Return the (x, y) coordinate for the center point of the cell that contains the specified text.  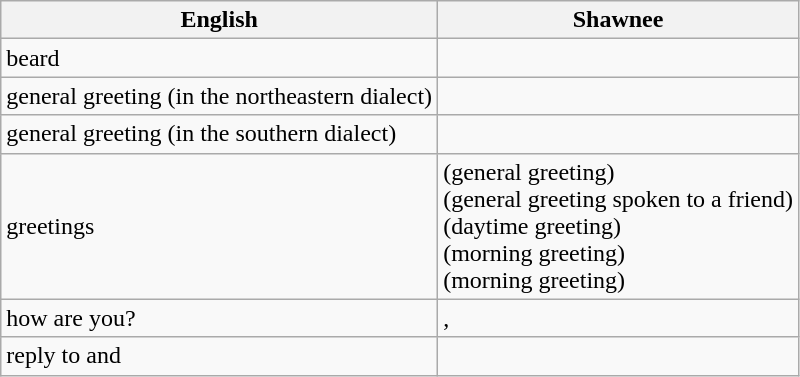
Shawnee (618, 20)
greetings (220, 226)
(general greeting) (general greeting spoken to a friend) (daytime greeting) (morning greeting) (morning greeting) (618, 226)
reply to and (220, 356)
general greeting (in the northeastern dialect) (220, 96)
general greeting (in the southern dialect) (220, 134)
beard (220, 58)
English (220, 20)
how are you? (220, 318)
, (618, 318)
